Search for the cell housing the specified text and yield its [X, Y] center coordinate. 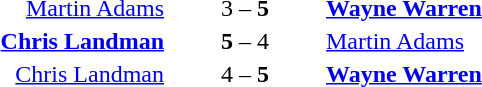
5 – 4 [244, 41]
